Return the (X, Y) coordinate for the center point of the cell that contains the specified text.  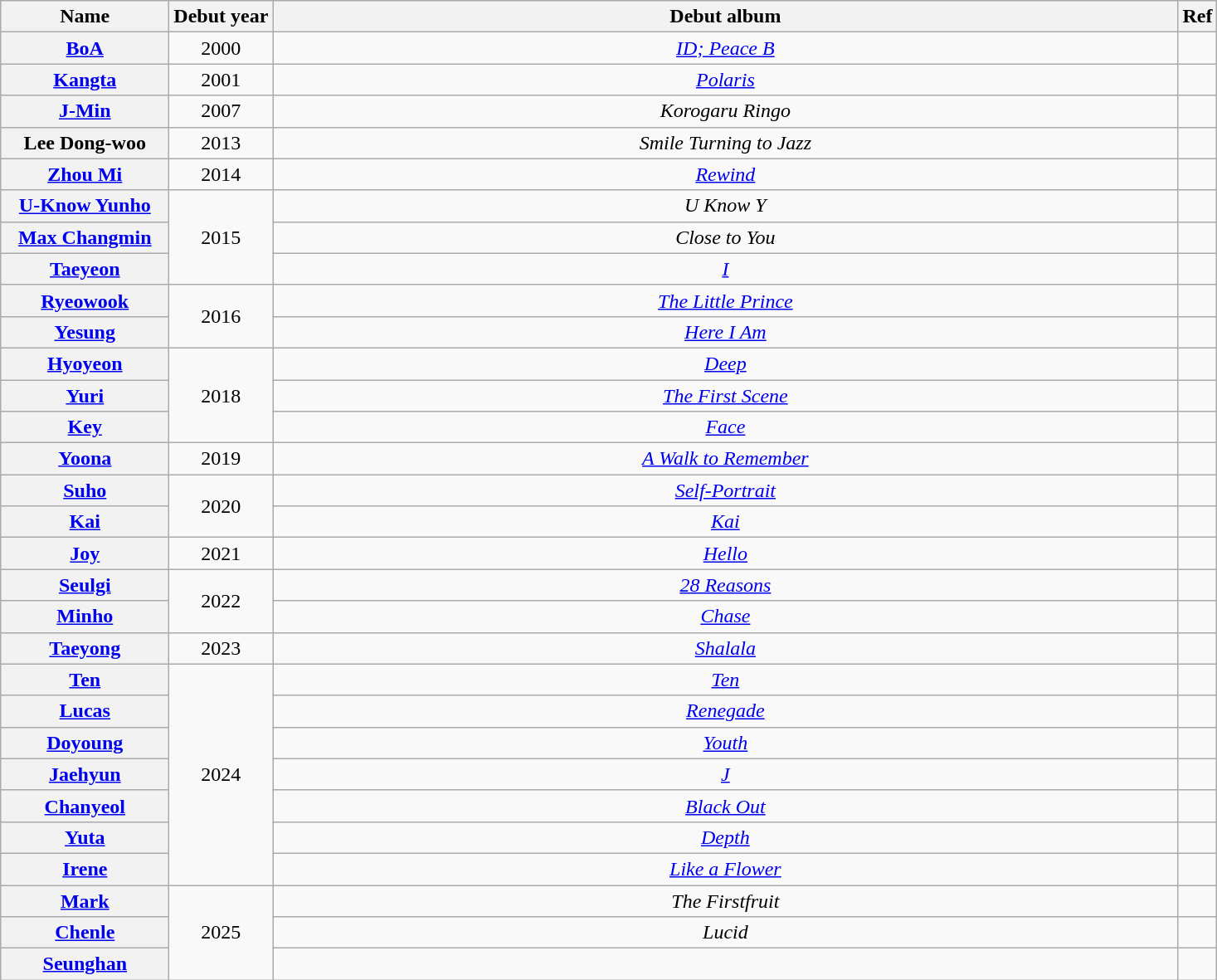
The First Scene (725, 396)
Doyoung (85, 743)
Yesung (85, 332)
Debut album (725, 17)
Taeyeon (85, 269)
2000 (221, 48)
Shalala (725, 648)
2019 (221, 459)
Close to You (725, 237)
Chase (725, 617)
U Know Y (725, 206)
2001 (221, 80)
Mark (85, 900)
Depth (725, 837)
Korogaru Ringo (725, 111)
Ryeowook (85, 300)
Jaehyun (85, 774)
The Firstfruit (725, 900)
Rewind (725, 174)
Name (85, 17)
Yoona (85, 459)
ID; Peace B (725, 48)
Suho (85, 490)
Seunghan (85, 964)
Face (725, 427)
A Walk to Remember (725, 459)
Polaris (725, 80)
28 Reasons (725, 585)
The Little Prince (725, 300)
Hyoyeon (85, 363)
2020 (221, 506)
Yuta (85, 837)
Joy (85, 553)
Minho (85, 617)
2013 (221, 143)
2023 (221, 648)
Yuri (85, 396)
Like a Flower (725, 869)
Irene (85, 869)
2018 (221, 395)
2025 (221, 932)
BoA (85, 48)
2016 (221, 316)
2015 (221, 237)
Lucas (85, 711)
Black Out (725, 806)
Deep (725, 363)
J (725, 774)
2007 (221, 111)
Hello (725, 553)
Youth (725, 743)
Zhou Mi (85, 174)
Kangta (85, 80)
Max Changmin (85, 237)
U-Know Yunho (85, 206)
J-Min (85, 111)
Renegade (725, 711)
Chanyeol (85, 806)
Smile Turning to Jazz (725, 143)
2014 (221, 174)
Ref (1198, 17)
Taeyong (85, 648)
Self-Portrait (725, 490)
I (725, 269)
Lucid (725, 933)
Here I Am (725, 332)
Lee Dong-woo (85, 143)
2022 (221, 601)
Debut year (221, 17)
Chenle (85, 933)
Key (85, 427)
2021 (221, 553)
Seulgi (85, 585)
2024 (221, 774)
